Provide the (x, y) coordinate of the cell's center where the given text is located.  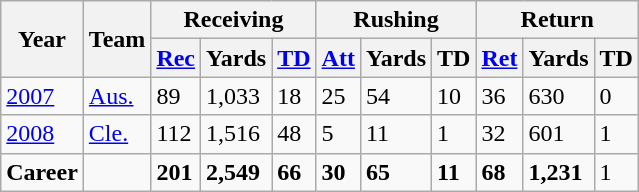
1,033 (236, 96)
10 (454, 96)
2,549 (236, 172)
89 (176, 96)
54 (396, 96)
25 (338, 96)
Receiving (234, 20)
Rec (176, 58)
Cle. (117, 134)
2007 (42, 96)
Aus. (117, 96)
601 (558, 134)
201 (176, 172)
65 (396, 172)
1,516 (236, 134)
68 (500, 172)
112 (176, 134)
Team (117, 39)
18 (294, 96)
Rushing (396, 20)
Return (558, 20)
2008 (42, 134)
0 (616, 96)
Career (42, 172)
Ret (500, 58)
Att (338, 58)
48 (294, 134)
630 (558, 96)
36 (500, 96)
Year (42, 39)
66 (294, 172)
32 (500, 134)
1,231 (558, 172)
5 (338, 134)
30 (338, 172)
